Pinpoint the cell where the given text exists, returning its [x, y] midpoint coordinate. 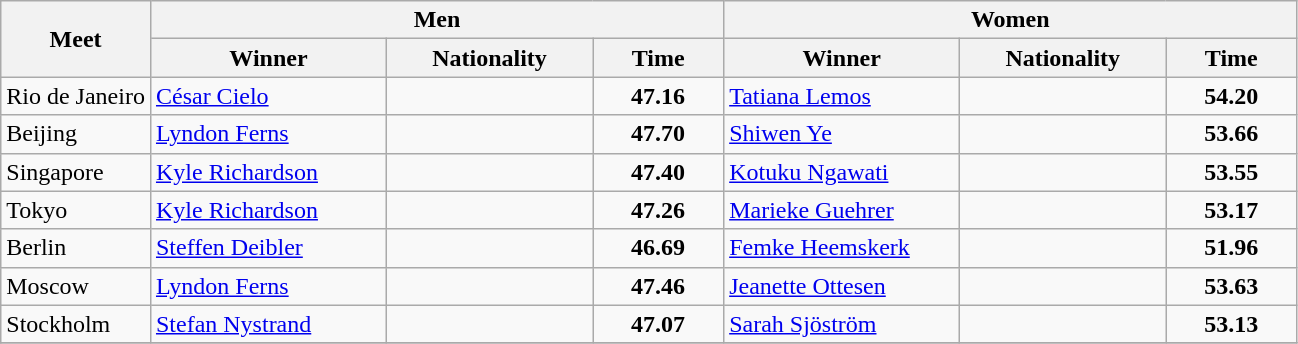
Sarah Sjöström [842, 324]
César Cielo [268, 96]
47.26 [658, 210]
Berlin [76, 248]
Jeanette Ottesen [842, 286]
Men [436, 20]
Singapore [76, 172]
Tatiana Lemos [842, 96]
Tokyo [76, 210]
47.46 [658, 286]
53.17 [1232, 210]
47.07 [658, 324]
Moscow [76, 286]
Steffen Deibler [268, 248]
53.55 [1232, 172]
Femke Heemskerk [842, 248]
Kotuku Ngawati [842, 172]
Meet [76, 39]
Shiwen Ye [842, 134]
Women [1010, 20]
53.63 [1232, 286]
54.20 [1232, 96]
Beijing [76, 134]
Rio de Janeiro [76, 96]
Stockholm [76, 324]
53.13 [1232, 324]
47.16 [658, 96]
53.66 [1232, 134]
Marieke Guehrer [842, 210]
47.70 [658, 134]
47.40 [658, 172]
46.69 [658, 248]
51.96 [1232, 248]
Stefan Nystrand [268, 324]
